Identify which cell holds the provided text, then report its (X, Y) central coordinate. 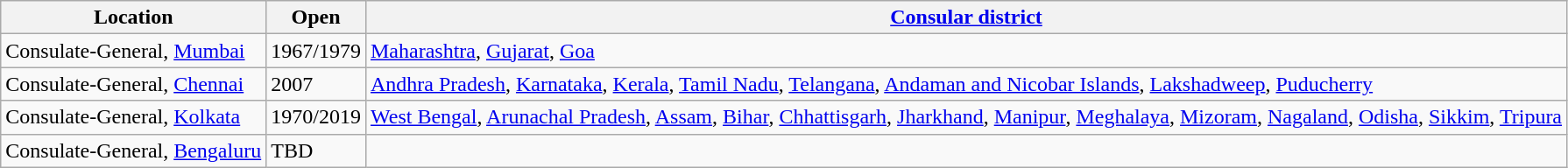
TBD (316, 150)
Andhra Pradesh, Karnataka, Kerala, Tamil Nadu, Telangana, Andaman and Nicobar Islands, Lakshadweep, Puducherry (965, 84)
West Bengal, Arunachal Pradesh, Assam, Bihar, Chhattisgarh, Jharkhand, Manipur, Meghalaya, Mizoram, Nagaland, Odisha, Sikkim, Tripura (965, 117)
Open (316, 17)
Consulate-General, Kolkata (133, 117)
Location (133, 17)
Consulate-General, Mumbai (133, 51)
Consular district (965, 17)
Consulate-General, Bengaluru (133, 150)
Consulate-General, Chennai (133, 84)
1967/1979 (316, 51)
Maharashtra, Gujarat, Goa (965, 51)
1970/2019 (316, 117)
2007 (316, 84)
